Extract the (x, y) coordinate from the center of the cell holding the provided text.  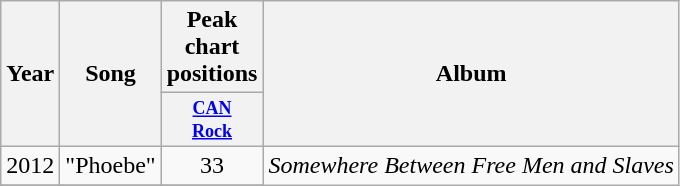
2012 (30, 165)
Album (471, 74)
CANRock (212, 120)
Year (30, 74)
"Phoebe" (110, 165)
Song (110, 74)
Somewhere Between Free Men and Slaves (471, 165)
Peak chart positions (212, 47)
33 (212, 165)
